Extract the [x, y] coordinate from the center of the cell holding the provided text.  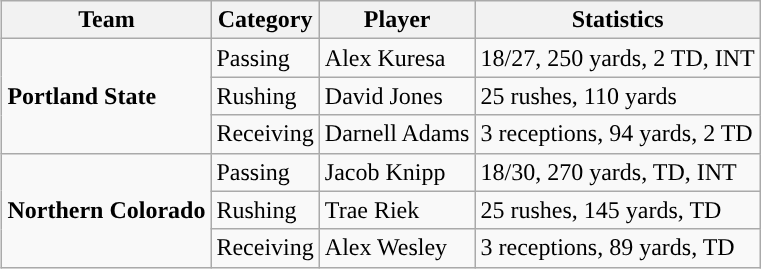
18/30, 270 yards, TD, INT [618, 172]
Trae Riek [397, 210]
Portland State [106, 96]
Category [265, 20]
25 rushes, 110 yards [618, 96]
Player [397, 20]
David Jones [397, 96]
18/27, 250 yards, 2 TD, INT [618, 58]
3 receptions, 89 yards, TD [618, 248]
Team [106, 20]
Northern Colorado [106, 210]
25 rushes, 145 yards, TD [618, 210]
Alex Kuresa [397, 58]
Jacob Knipp [397, 172]
Statistics [618, 20]
Alex Wesley [397, 248]
3 receptions, 94 yards, 2 TD [618, 134]
Darnell Adams [397, 134]
